Detect which cell encompasses the target text, then output its [x, y] center coordinate. 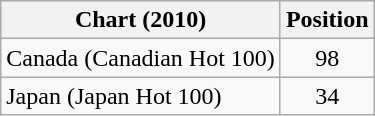
Japan (Japan Hot 100) [141, 96]
Canada (Canadian Hot 100) [141, 58]
Chart (2010) [141, 20]
34 [327, 96]
Position [327, 20]
98 [327, 58]
